Identify which cell holds the provided text, then report its (X, Y) central coordinate. 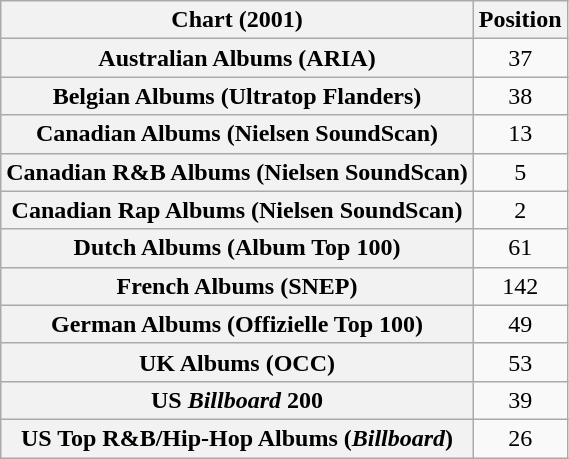
Canadian Albums (Nielsen SoundScan) (238, 134)
German Albums (Offizielle Top 100) (238, 324)
Canadian R&B Albums (Nielsen SoundScan) (238, 172)
UK Albums (OCC) (238, 362)
Dutch Albums (Album Top 100) (238, 248)
Canadian Rap Albums (Nielsen SoundScan) (238, 210)
38 (520, 96)
142 (520, 286)
Belgian Albums (Ultratop Flanders) (238, 96)
Chart (2001) (238, 20)
5 (520, 172)
13 (520, 134)
US Top R&B/Hip-Hop Albums (Billboard) (238, 438)
26 (520, 438)
2 (520, 210)
US Billboard 200 (238, 400)
53 (520, 362)
Australian Albums (ARIA) (238, 58)
Position (520, 20)
49 (520, 324)
39 (520, 400)
61 (520, 248)
French Albums (SNEP) (238, 286)
37 (520, 58)
